Locate the cell with the specified text and output its [x, y] center coordinate. 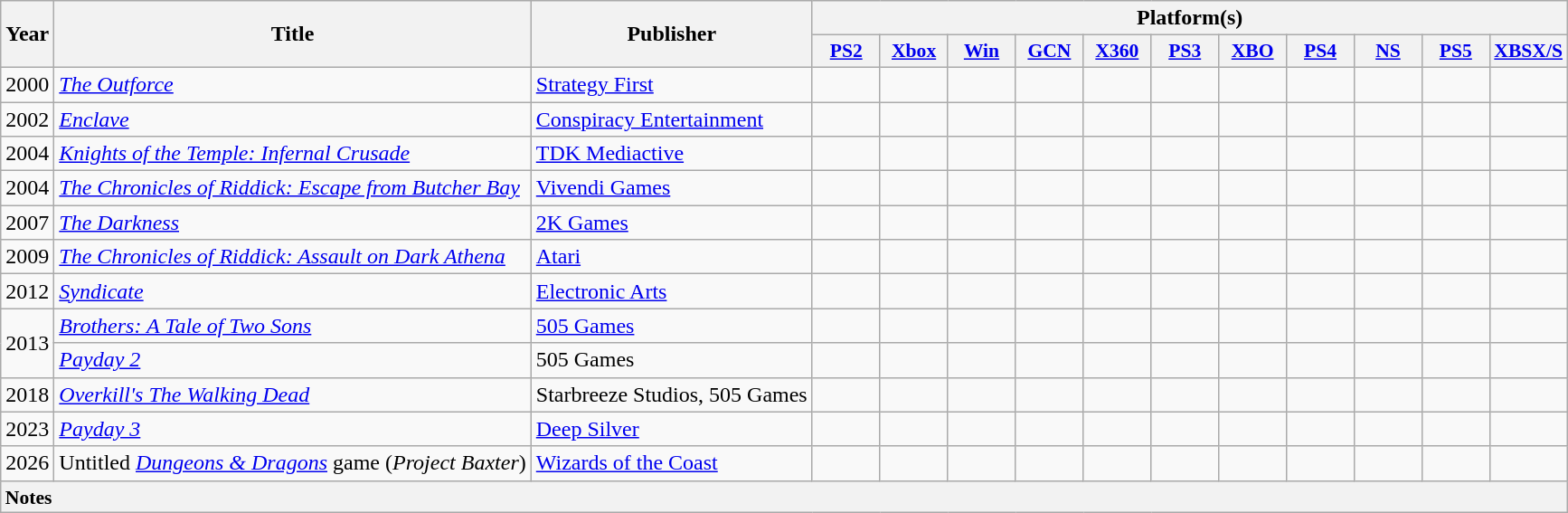
Win [982, 52]
2K Games [671, 223]
NS [1387, 52]
PS2 [846, 52]
XBSX/S [1528, 52]
Syndicate [293, 291]
Publisher [671, 34]
Deep Silver [671, 429]
GCN [1049, 52]
PS4 [1320, 52]
Enclave [293, 119]
Starbreeze Studios, 505 Games [671, 394]
Payday 3 [293, 429]
PS3 [1185, 52]
Conspiracy Entertainment [671, 119]
Strategy First [671, 84]
2002 [27, 119]
2026 [27, 463]
X360 [1118, 52]
The Outforce [293, 84]
Xbox [913, 52]
2023 [27, 429]
The Chronicles of Riddick: Escape from Butcher Bay [293, 188]
Wizards of the Coast [671, 463]
Title [293, 34]
Atari [671, 257]
Knights of the Temple: Infernal Crusade [293, 154]
2018 [27, 394]
2012 [27, 291]
Platform(s) [1190, 18]
Brothers: A Tale of Two Sons [293, 326]
TDK Mediactive [671, 154]
2007 [27, 223]
Year [27, 34]
Untitled Dungeons & Dragons game (Project Baxter) [293, 463]
Overkill's The Walking Dead [293, 394]
The Chronicles of Riddick: Assault on Dark Athena [293, 257]
2009 [27, 257]
XBO [1253, 52]
PS5 [1456, 52]
2000 [27, 84]
Electronic Arts [671, 291]
Vivendi Games [671, 188]
Payday 2 [293, 360]
2013 [27, 343]
The Darkness [293, 223]
Notes [784, 497]
